Return (X, Y) of the center of cell containing provided text 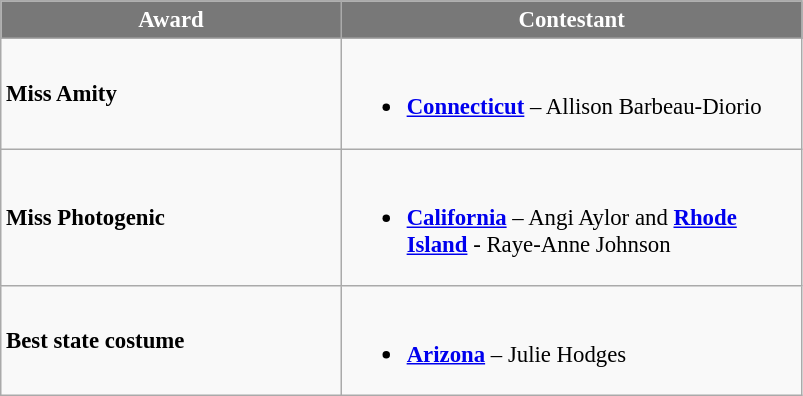
Miss Amity (172, 94)
Contestant (572, 20)
Best state costume (172, 341)
Miss Photogenic (172, 218)
Award (172, 20)
California – Angi Aylor and Rhode Island - Raye-Anne Johnson (572, 218)
Arizona – Julie Hodges (572, 341)
Connecticut – Allison Barbeau-Diorio (572, 94)
